Find where the given text appears and provide that cell's center as [x, y] coordinate. 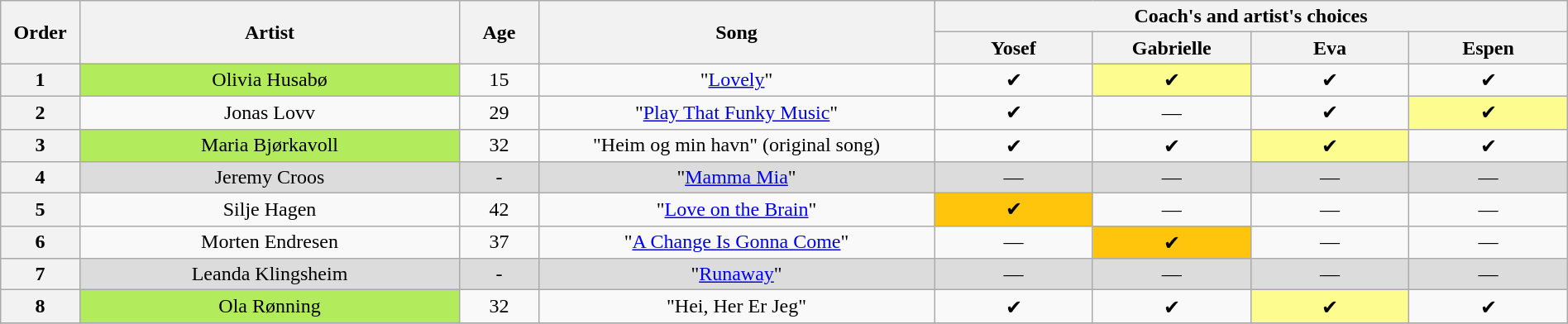
Song [736, 32]
4 [41, 178]
Eva [1330, 48]
"A Change Is Gonna Come" [736, 242]
37 [500, 242]
1 [41, 80]
15 [500, 80]
Artist [270, 32]
Silje Hagen [270, 210]
Leanda Klingsheim [270, 274]
6 [41, 242]
Ola Rønning [270, 307]
Gabrielle [1171, 48]
29 [500, 112]
"Mamma Mia" [736, 178]
Morten Endresen [270, 242]
Coach's and artist's choices [1251, 17]
"Heim og min havn" (original song) [736, 145]
7 [41, 274]
"Play That Funky Music" [736, 112]
2 [41, 112]
3 [41, 145]
"Love on the Brain" [736, 210]
Order [41, 32]
8 [41, 307]
Yosef [1014, 48]
Jeremy Croos [270, 178]
"Runaway" [736, 274]
Olivia Husabø [270, 80]
42 [500, 210]
Age [500, 32]
Maria Bjørkavoll [270, 145]
Espen [1489, 48]
"Lovely" [736, 80]
Jonas Lovv [270, 112]
"Hei, Her Er Jeg" [736, 307]
5 [41, 210]
